Provide the (x, y) coordinate of the cell's center where the given text is located.  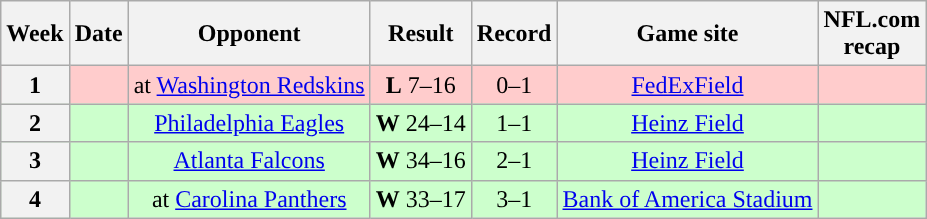
W 24–14 (420, 123)
at Washington Redskins (249, 85)
L 7–16 (420, 85)
2–1 (514, 161)
Game site (688, 34)
Philadelphia Eagles (249, 123)
4 (35, 199)
2 (35, 123)
W 34–16 (420, 161)
Date (98, 34)
FedExField (688, 85)
3 (35, 161)
Result (420, 34)
Opponent (249, 34)
0–1 (514, 85)
1 (35, 85)
1–1 (514, 123)
at Carolina Panthers (249, 199)
NFL.comrecap (872, 34)
Record (514, 34)
3–1 (514, 199)
Atlanta Falcons (249, 161)
Bank of America Stadium (688, 199)
Week (35, 34)
W 33–17 (420, 199)
